Locate the cell with the specified text and output its [x, y] center coordinate. 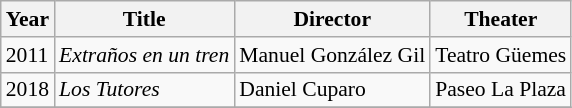
Teatro Güemes [500, 55]
Paseo La Plaza [500, 90]
Year [28, 19]
Title [144, 19]
Daniel Cuparo [332, 90]
2011 [28, 55]
Director [332, 19]
Los Tutores [144, 90]
Theater [500, 19]
Extraños en un tren [144, 55]
Manuel González Gil [332, 55]
2018 [28, 90]
